For the text-containing cell, return its midpoint in (X, Y) coordinate format. 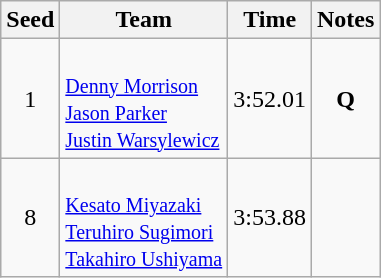
Seed (30, 20)
3:52.01 (270, 98)
8 (30, 218)
Q (345, 98)
Notes (345, 20)
Denny MorrisonJason ParkerJustin Warsylewicz (144, 98)
Kesato MiyazakiTeruhiro SugimoriTakahiro Ushiyama (144, 218)
Time (270, 20)
Team (144, 20)
1 (30, 98)
3:53.88 (270, 218)
